Determine the (X, Y) coordinate at the center of the cell enclosing the given text.  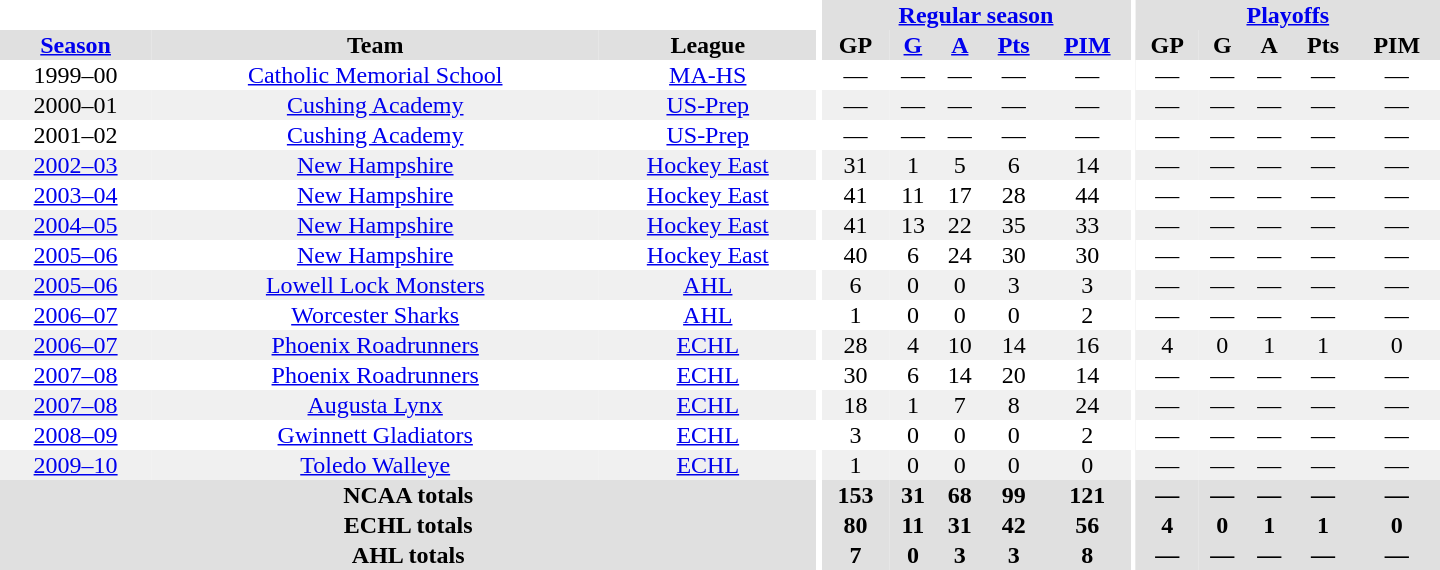
16 (1087, 345)
2001–02 (76, 135)
League (708, 45)
Catholic Memorial School (375, 75)
2004–05 (76, 225)
Toledo Walleye (375, 465)
2009–10 (76, 465)
Team (375, 45)
35 (1014, 225)
1999–00 (76, 75)
2000–01 (76, 105)
153 (856, 495)
44 (1087, 195)
5 (960, 165)
10 (960, 345)
ECHL totals (408, 525)
80 (856, 525)
Lowell Lock Monsters (375, 285)
Augusta Lynx (375, 405)
MA-HS (708, 75)
18 (856, 405)
99 (1014, 495)
40 (856, 255)
56 (1087, 525)
68 (960, 495)
NCAA totals (408, 495)
22 (960, 225)
20 (1014, 375)
Regular season (976, 15)
2008–09 (76, 435)
Gwinnett Gladiators (375, 435)
42 (1014, 525)
Season (76, 45)
2003–04 (76, 195)
13 (912, 225)
AHL totals (408, 555)
17 (960, 195)
Worcester Sharks (375, 315)
2002–03 (76, 165)
Playoffs (1288, 15)
121 (1087, 495)
33 (1087, 225)
